Pinpoint the cell where the given text exists, returning its [X, Y] midpoint coordinate. 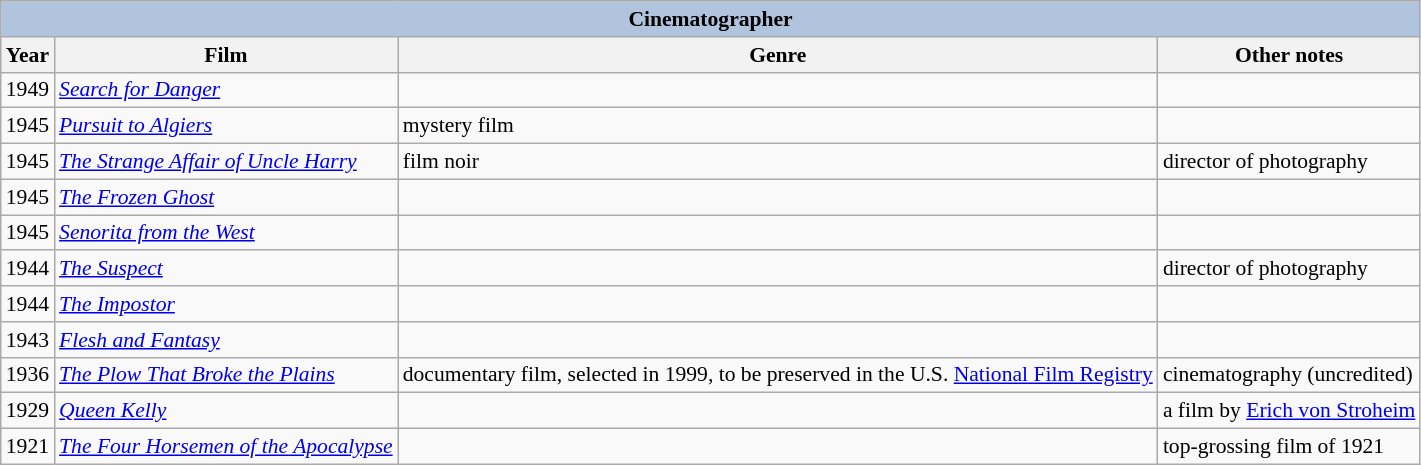
Genre [778, 55]
Film [226, 55]
Cinematographer [711, 19]
1943 [28, 340]
Search for Danger [226, 90]
Senorita from the West [226, 233]
The Four Horsemen of the Apocalypse [226, 447]
top-grossing film of 1921 [1290, 447]
Flesh and Fantasy [226, 340]
The Plow That Broke the Plains [226, 375]
Other notes [1290, 55]
The Frozen Ghost [226, 197]
film noir [778, 162]
The Strange Affair of Uncle Harry [226, 162]
1929 [28, 411]
documentary film, selected in 1999, to be preserved in the U.S. National Film Registry [778, 375]
mystery film [778, 126]
1936 [28, 375]
a film by Erich von Stroheim [1290, 411]
1921 [28, 447]
The Suspect [226, 269]
1949 [28, 90]
Year [28, 55]
Pursuit to Algiers [226, 126]
Queen Kelly [226, 411]
The Impostor [226, 304]
cinematography (uncredited) [1290, 375]
